Return (X, Y) of the center of cell containing provided text 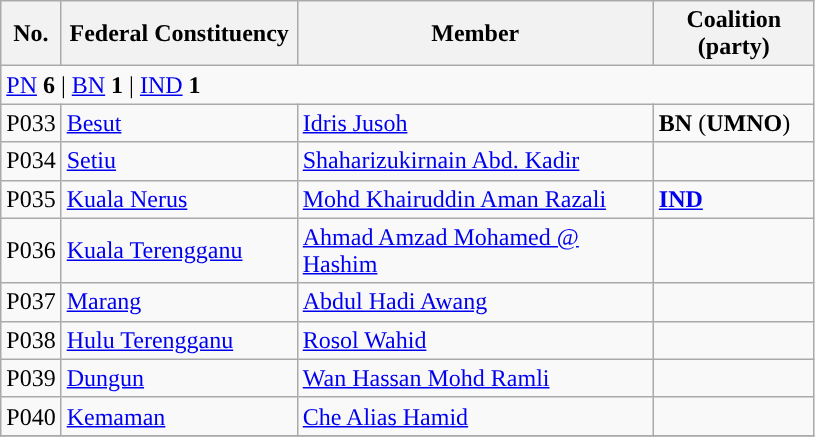
Ahmad Amzad Mohamed @ Hashim (475, 250)
P040 (31, 416)
IND (734, 199)
Coalition (party) (734, 34)
P039 (31, 378)
Marang (179, 302)
Dungun (179, 378)
P033 (31, 123)
Besut (179, 123)
Idris Jusoh (475, 123)
Mohd Khairuddin Aman Razali (475, 199)
P037 (31, 302)
BN (UMNO) (734, 123)
Setiu (179, 161)
P038 (31, 340)
Hulu Terengganu (179, 340)
Kuala Terengganu (179, 250)
Shaharizukirnain Abd. Kadir (475, 161)
P034 (31, 161)
P035 (31, 199)
PN 6 | BN 1 | IND 1 (408, 85)
Rosol Wahid (475, 340)
No. (31, 34)
Che Alias Hamid (475, 416)
Abdul Hadi Awang (475, 302)
Kemaman (179, 416)
Member (475, 34)
Kuala Nerus (179, 199)
Wan Hassan Mohd Ramli (475, 378)
Federal Constituency (179, 34)
P036 (31, 250)
